For the text-containing cell, return its midpoint in (X, Y) coordinate format. 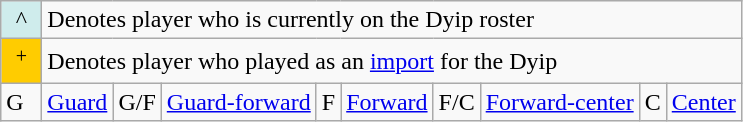
G (22, 102)
Guard-forward (238, 102)
^ (22, 20)
Center (704, 102)
Denotes player who is currently on the Dyip roster (392, 20)
F/C (456, 102)
Guard (78, 102)
+ (22, 62)
F (328, 102)
Forward-center (560, 102)
C (652, 102)
G/F (137, 102)
Denotes player who played as an import for the Dyip (392, 62)
Forward (387, 102)
